Provide the [X, Y] coordinate of the cell's center where the given text is located.  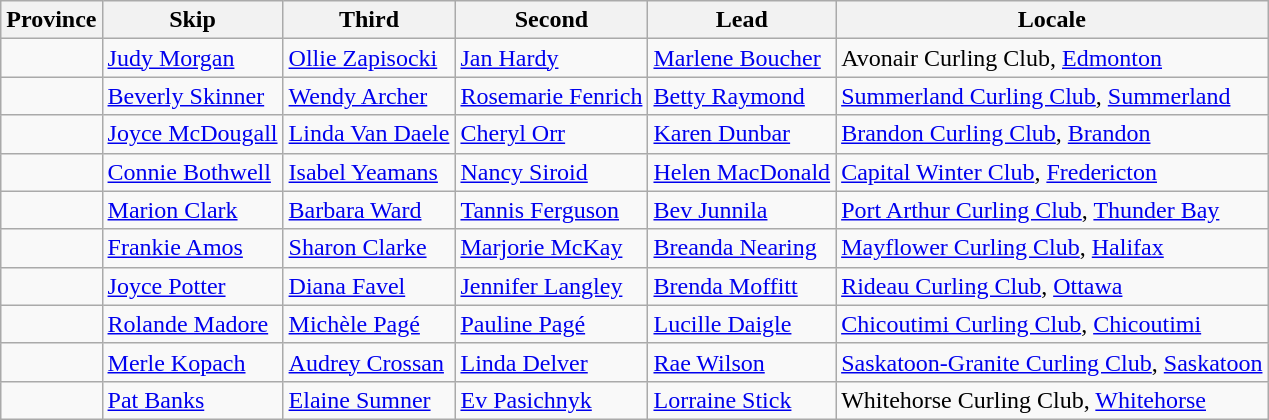
Beverly Skinner [192, 96]
Whitehorse Curling Club, Whitehorse [1052, 400]
Audrey Crossan [369, 362]
Jennifer Langley [552, 286]
Brenda Moffitt [742, 286]
Pauline Pagé [552, 324]
Sharon Clarke [369, 248]
Ollie Zapisocki [369, 58]
Diana Favel [369, 286]
Marjorie McKay [552, 248]
Brandon Curling Club, Brandon [1052, 134]
Barbara Ward [369, 210]
Province [52, 20]
Breanda Nearing [742, 248]
Rideau Curling Club, Ottawa [1052, 286]
Mayflower Curling Club, Halifax [1052, 248]
Jan Hardy [552, 58]
Bev Junnila [742, 210]
Linda Delver [552, 362]
Pat Banks [192, 400]
Judy Morgan [192, 58]
Michèle Pagé [369, 324]
Port Arthur Curling Club, Thunder Bay [1052, 210]
Rae Wilson [742, 362]
Saskatoon-Granite Curling Club, Saskatoon [1052, 362]
Rolande Madore [192, 324]
Skip [192, 20]
Lorraine Stick [742, 400]
Lead [742, 20]
Ev Pasichnyk [552, 400]
Cheryl Orr [552, 134]
Capital Winter Club, Fredericton [1052, 172]
Frankie Amos [192, 248]
Wendy Archer [369, 96]
Rosemarie Fenrich [552, 96]
Joyce Potter [192, 286]
Joyce McDougall [192, 134]
Lucille Daigle [742, 324]
Avonair Curling Club, Edmonton [1052, 58]
Summerland Curling Club, Summerland [1052, 96]
Locale [1052, 20]
Isabel Yeamans [369, 172]
Linda Van Daele [369, 134]
Elaine Sumner [369, 400]
Second [552, 20]
Helen MacDonald [742, 172]
Chicoutimi Curling Club, Chicoutimi [1052, 324]
Third [369, 20]
Merle Kopach [192, 362]
Nancy Siroid [552, 172]
Connie Bothwell [192, 172]
Tannis Ferguson [552, 210]
Karen Dunbar [742, 134]
Marion Clark [192, 210]
Betty Raymond [742, 96]
Marlene Boucher [742, 58]
